Search for the cell housing the specified text and yield its [X, Y] center coordinate. 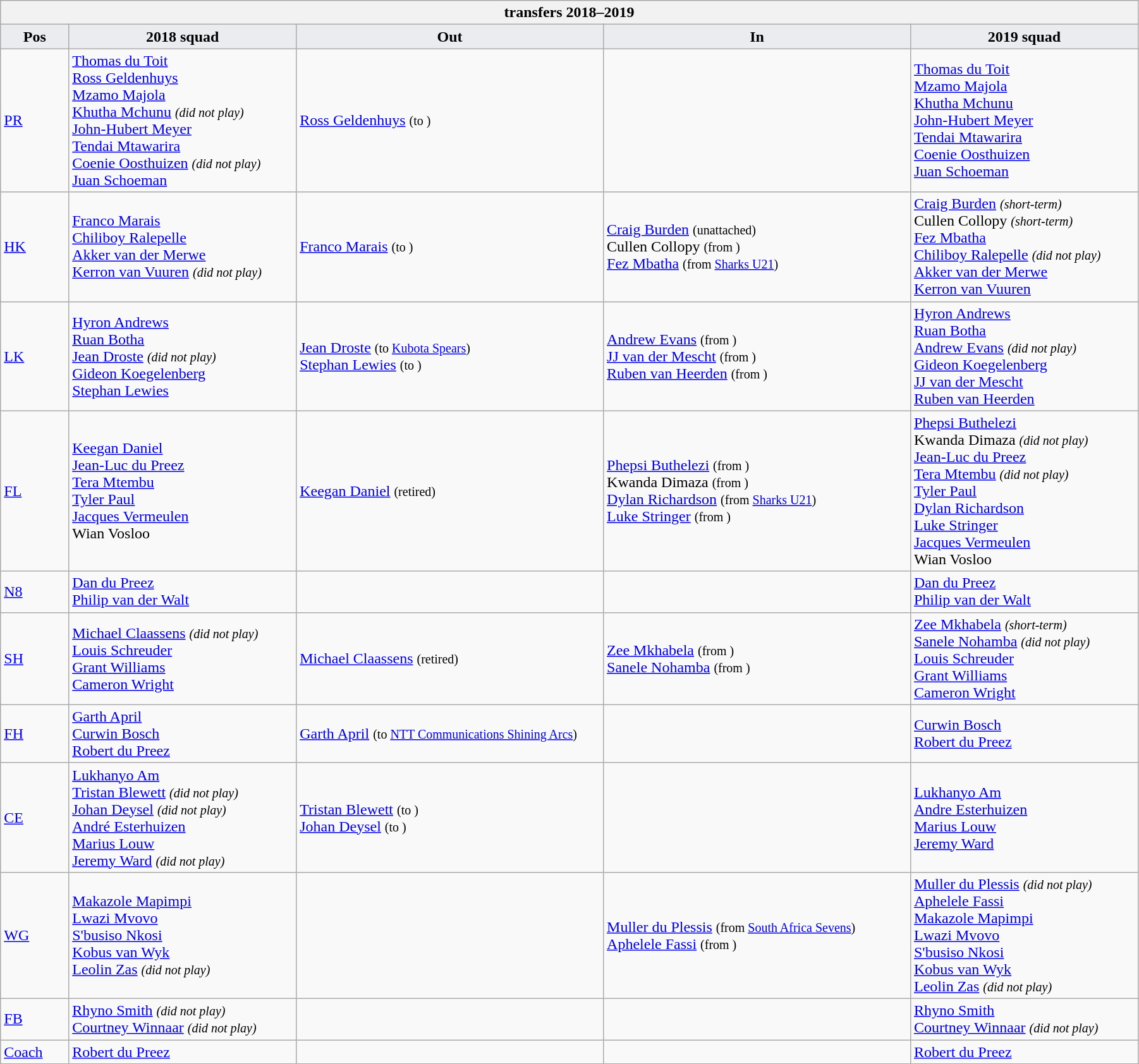
Craig Burden (short-term) Cullen Collopy (short-term) Fez Mbatha Chiliboy Ralepelle (did not play) Akker van der Merwe Kerron van Vuuren [1024, 246]
Craig Burden (unattached) Cullen Collopy (from ) Fez Mbatha (from Sharks U21) [757, 246]
2018 squad [183, 37]
Franco Marais Chiliboy Ralepelle Akker van der Merwe Kerron van Vuuren (did not play) [183, 246]
FL [35, 491]
In [757, 37]
Tristan Blewett (to ) Johan Deysel (to ) [450, 818]
Michael Claassens (retired) [450, 658]
SH [35, 658]
Lukhanyo Am Andre Esterhuizen Marius Louw Jeremy Ward [1024, 818]
Rhyno Smith (did not play) Courtney Winnaar (did not play) [183, 1019]
CE [35, 818]
FH [35, 734]
Rhyno Smith Courtney Winnaar (did not play) [1024, 1019]
Hyron Andrews Ruan Botha Andrew Evans (did not play) Gideon Koegelenberg JJ van der Mescht Ruben van Heerden [1024, 356]
Michael Claassens (did not play) Louis Schreuder Grant Williams Cameron Wright [183, 658]
Curwin Bosch Robert du Preez [1024, 734]
PR [35, 120]
Keegan Daniel Jean-Luc du Preez Tera Mtembu Tyler Paul Jacques Vermeulen Wian Vosloo [183, 491]
FB [35, 1019]
Garth April (to NTT Communications Shining Arcs) [450, 734]
HK [35, 246]
Lukhanyo Am Tristan Blewett (did not play) Johan Deysel (did not play) André Esterhuizen Marius Louw Jeremy Ward (did not play) [183, 818]
Muller du Plessis (from South Africa Sevens) Aphelele Fassi (from ) [757, 935]
transfers 2018–2019 [569, 13]
Franco Marais (to ) [450, 246]
Keegan Daniel (retired) [450, 491]
Hyron Andrews Ruan Botha Jean Droste (did not play) Gideon Koegelenberg Stephan Lewies [183, 356]
Zee Mkhabela (from ) Sanele Nohamba (from ) [757, 658]
Out [450, 37]
Pos [35, 37]
Zee Mkhabela (short-term) Sanele Nohamba (did not play) Louis Schreuder Grant Williams Cameron Wright [1024, 658]
WG [35, 935]
Makazole Mapimpi Lwazi Mvovo S'busiso Nkosi Kobus van Wyk Leolin Zas (did not play) [183, 935]
Jean Droste (to Kubota Spears) Stephan Lewies (to ) [450, 356]
Muller du Plessis (did not play) Aphelele Fassi Makazole Mapimpi Lwazi Mvovo S'busiso Nkosi Kobus van Wyk Leolin Zas (did not play) [1024, 935]
LK [35, 356]
Coach [35, 1052]
N8 [35, 591]
Phepsi Buthelezi (from ) Kwanda Dimaza (from ) Dylan Richardson (from Sharks U21) Luke Stringer (from ) [757, 491]
Ross Geldenhuys (to ) [450, 120]
Garth April Curwin Bosch Robert du Preez [183, 734]
Thomas du Toit Mzamo Majola Khutha Mchunu John-Hubert Meyer Tendai Mtawarira Coenie Oosthuizen Juan Schoeman [1024, 120]
Andrew Evans (from ) JJ van der Mescht (from ) Ruben van Heerden (from ) [757, 356]
2019 squad [1024, 37]
